Find where the given text appears and provide that cell's center as (x, y) coordinate. 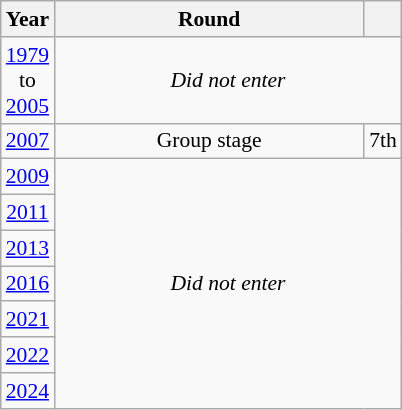
1979to2005 (28, 80)
Group stage (209, 141)
2024 (28, 391)
2021 (28, 320)
2016 (28, 284)
2013 (28, 248)
7th (383, 141)
2009 (28, 177)
Round (209, 19)
2007 (28, 141)
2011 (28, 213)
2022 (28, 355)
Year (28, 19)
